Return [X, Y] of the center of cell containing provided text 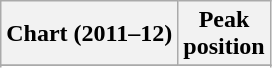
Chart (2011–12) [90, 34]
Peakposition [224, 34]
